Provide the (X, Y) coordinate of the cell's center where the given text is located.  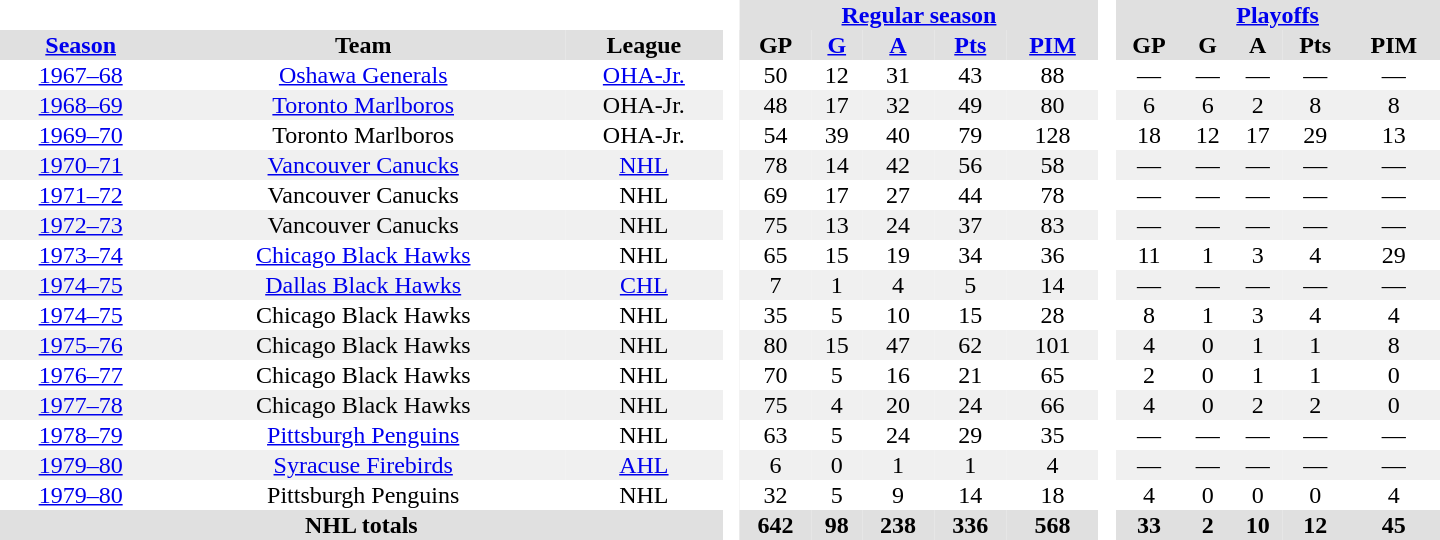
9 (898, 495)
36 (1052, 255)
79 (970, 135)
101 (1052, 345)
63 (775, 435)
88 (1052, 75)
66 (1052, 405)
34 (970, 255)
19 (898, 255)
1967–68 (80, 75)
39 (837, 135)
1976–77 (80, 375)
Oshawa Generals (363, 75)
1971–72 (80, 195)
1970–71 (80, 165)
336 (970, 525)
1972–73 (80, 225)
56 (970, 165)
Syracuse Firebirds (363, 465)
1977–78 (80, 405)
League (644, 45)
20 (898, 405)
40 (898, 135)
Playoffs (1278, 15)
1973–74 (80, 255)
44 (970, 195)
Dallas Black Hawks (363, 285)
98 (837, 525)
33 (1148, 525)
AHL (644, 465)
70 (775, 375)
128 (1052, 135)
Season (80, 45)
54 (775, 135)
83 (1052, 225)
NHL totals (362, 525)
7 (775, 285)
CHL (644, 285)
642 (775, 525)
28 (1052, 315)
58 (1052, 165)
1968–69 (80, 105)
1975–76 (80, 345)
27 (898, 195)
62 (970, 345)
11 (1148, 255)
47 (898, 345)
Team (363, 45)
42 (898, 165)
48 (775, 105)
45 (1394, 525)
1969–70 (80, 135)
21 (970, 375)
50 (775, 75)
49 (970, 105)
37 (970, 225)
568 (1052, 525)
31 (898, 75)
Regular season (918, 15)
16 (898, 375)
69 (775, 195)
43 (970, 75)
1978–79 (80, 435)
238 (898, 525)
